Scan for the cell matching the given text and deliver its [X, Y] coordinate at center. 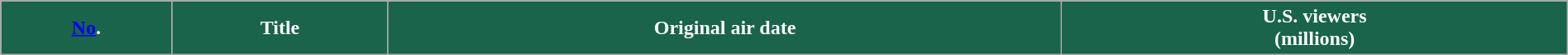
Title [280, 28]
Original air date [724, 28]
No. [86, 28]
U.S. viewers(millions) [1315, 28]
